Find where the given text appears and provide that cell's center as [x, y] coordinate. 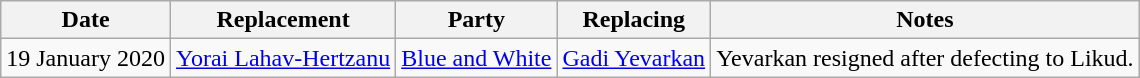
Yorai Lahav-Hertzanu [282, 58]
Replacement [282, 20]
Blue and White [476, 58]
Replacing [634, 20]
Notes [925, 20]
Date [86, 20]
19 January 2020 [86, 58]
Party [476, 20]
Yevarkan resigned after defecting to Likud. [925, 58]
Gadi Yevarkan [634, 58]
